Search for the cell housing the specified text and yield its [x, y] center coordinate. 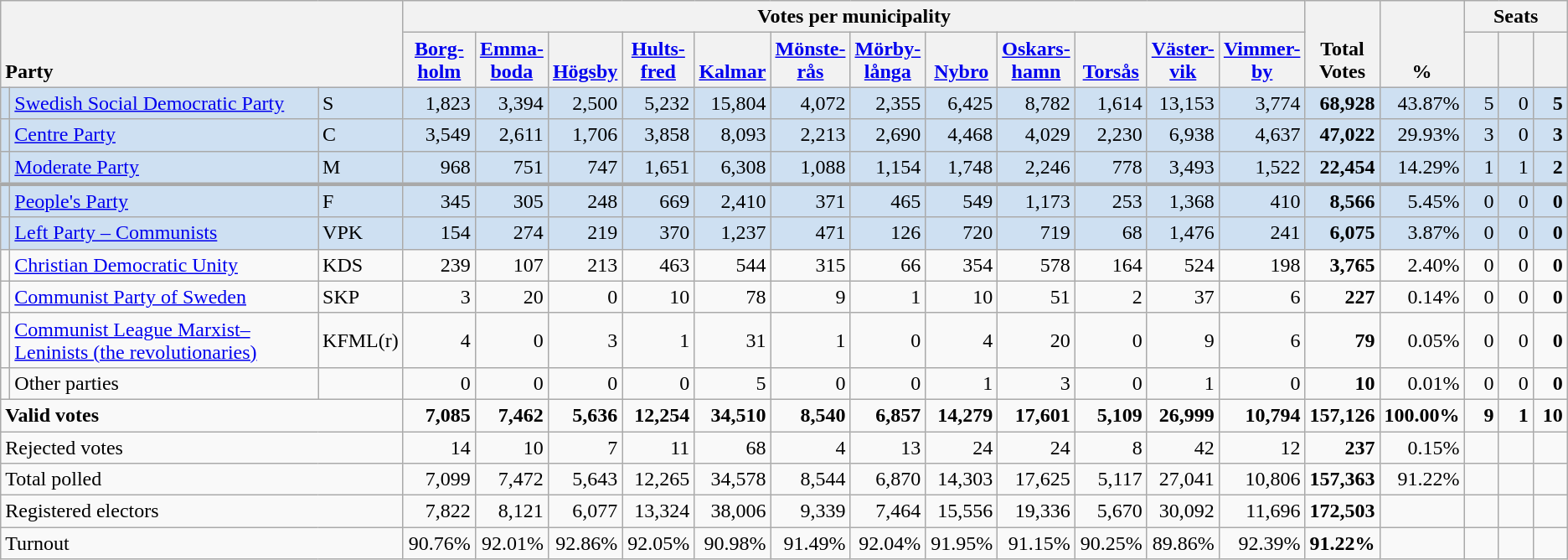
VPK [361, 233]
Total polled [203, 480]
Mönste- rås [811, 60]
19,336 [1036, 511]
Högsby [585, 60]
720 [962, 233]
8,544 [811, 480]
Left Party – Communists [164, 233]
305 [511, 201]
237 [1342, 447]
8,093 [732, 135]
1,088 [811, 168]
544 [732, 265]
1,173 [1036, 201]
78 [732, 297]
154 [439, 233]
3,549 [439, 135]
2,355 [888, 103]
1,748 [962, 168]
Nybro [962, 60]
Turnout [203, 543]
Communist Party of Sweden [164, 297]
3,858 [658, 135]
6,938 [1183, 135]
8 [1111, 447]
2,213 [811, 135]
410 [1261, 201]
Hults- fred [658, 60]
6,308 [732, 168]
38,006 [732, 511]
30,092 [1183, 511]
68,928 [1342, 103]
14,303 [962, 480]
Mörby- långa [888, 60]
91.15% [1036, 543]
Centre Party [164, 135]
0.15% [1422, 447]
15,556 [962, 511]
SKP [361, 297]
12,254 [658, 415]
22,454 [1342, 168]
1,706 [585, 135]
29.93% [1422, 135]
43.87% [1422, 103]
7,464 [888, 511]
90.98% [732, 543]
92.04% [888, 543]
471 [811, 233]
213 [585, 265]
92.86% [585, 543]
345 [439, 201]
0.05% [1422, 340]
1,651 [658, 168]
91.49% [811, 543]
Borg- holm [439, 60]
11 [658, 447]
5,232 [658, 103]
37 [1183, 297]
34,510 [732, 415]
8,566 [1342, 201]
10,794 [1261, 415]
669 [658, 201]
1,823 [439, 103]
14,279 [962, 415]
Christian Democratic Unity [164, 265]
3,774 [1261, 103]
6,425 [962, 103]
Rejected votes [203, 447]
1,522 [1261, 168]
370 [658, 233]
100.00% [1422, 415]
1,154 [888, 168]
2,410 [732, 201]
2,690 [888, 135]
2,246 [1036, 168]
751 [511, 168]
KDS [361, 265]
7,085 [439, 415]
Party [203, 44]
1,476 [1183, 233]
354 [962, 265]
S [361, 103]
Total Votes [1342, 44]
3.87% [1422, 233]
2,611 [511, 135]
3,394 [511, 103]
% [1422, 44]
5,636 [585, 415]
Moderate Party [164, 168]
12,265 [658, 480]
219 [585, 233]
KFML(r) [361, 340]
6,075 [1342, 233]
34,578 [732, 480]
5,117 [1111, 480]
92.01% [511, 543]
3,765 [1342, 265]
5.45% [1422, 201]
Vimmer- by [1261, 60]
747 [585, 168]
17,625 [1036, 480]
463 [658, 265]
578 [1036, 265]
4,029 [1036, 135]
Other parties [164, 383]
3,493 [1183, 168]
92.39% [1261, 543]
89.86% [1183, 543]
157,363 [1342, 480]
7 [585, 447]
5,109 [1111, 415]
1,368 [1183, 201]
198 [1261, 265]
7,099 [439, 480]
42 [1183, 447]
2.40% [1422, 265]
371 [811, 201]
79 [1342, 340]
90.76% [439, 543]
157,126 [1342, 415]
11,696 [1261, 511]
253 [1111, 201]
Torsås [1111, 60]
2,230 [1111, 135]
227 [1342, 297]
107 [511, 265]
241 [1261, 233]
4,468 [962, 135]
248 [585, 201]
10,806 [1261, 480]
6,077 [585, 511]
17,601 [1036, 415]
15,804 [732, 103]
315 [811, 265]
126 [888, 233]
7,472 [511, 480]
91.95% [962, 543]
Registered electors [203, 511]
8,782 [1036, 103]
778 [1111, 168]
968 [439, 168]
66 [888, 265]
5,643 [585, 480]
13,324 [658, 511]
524 [1183, 265]
13,153 [1183, 103]
Väster- vik [1183, 60]
4,072 [811, 103]
51 [1036, 297]
1,614 [1111, 103]
F [361, 201]
549 [962, 201]
9,339 [811, 511]
Votes per municipality [854, 17]
47,022 [1342, 135]
26,999 [1183, 415]
Seats [1516, 17]
8,540 [811, 415]
6,870 [888, 480]
7,462 [511, 415]
0.14% [1422, 297]
5,670 [1111, 511]
2,500 [585, 103]
239 [439, 265]
92.05% [658, 543]
6,857 [888, 415]
465 [888, 201]
People's Party [164, 201]
172,503 [1342, 511]
Swedish Social Democratic Party [164, 103]
13 [888, 447]
0.01% [1422, 383]
14.29% [1422, 168]
90.25% [1111, 543]
Valid votes [203, 415]
31 [732, 340]
Oskars- hamn [1036, 60]
27,041 [1183, 480]
M [361, 168]
164 [1111, 265]
4,637 [1261, 135]
1,237 [732, 233]
8,121 [511, 511]
14 [439, 447]
12 [1261, 447]
7,822 [439, 511]
274 [511, 233]
Emma- boda [511, 60]
C [361, 135]
719 [1036, 233]
Kalmar [732, 60]
Communist League Marxist–Leninists (the revolutionaries) [164, 340]
